Return (x, y) of the center of cell containing provided text 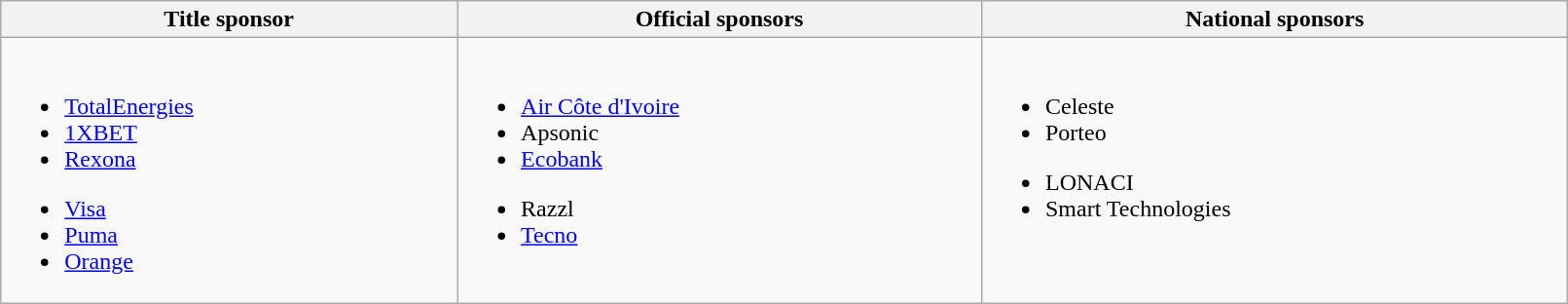
CelestePorteoLONACISmart Technologies (1274, 171)
National sponsors (1274, 19)
TotalEnergies1XBETRexonaVisaPumaOrange (230, 171)
Air Côte d'IvoireApsonicEcobankRazzlTecno (720, 171)
Official sponsors (720, 19)
Title sponsor (230, 19)
